Detect which cell encompasses the target text, then output its (x, y) center coordinate. 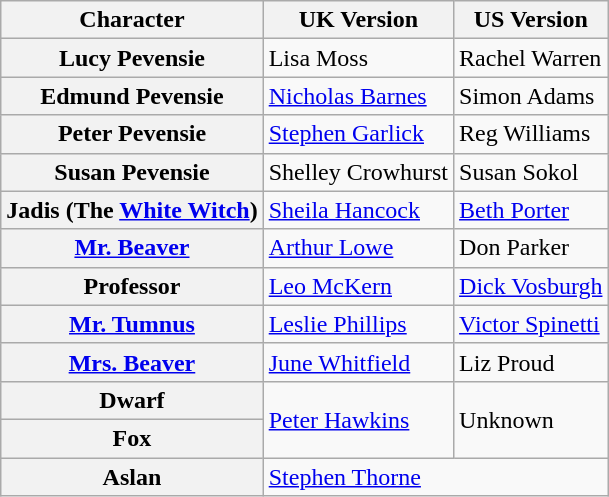
Simon Adams (531, 96)
Rachel Warren (531, 58)
Jadis (The White Witch) (132, 210)
Susan Sokol (531, 172)
Leo McKern (358, 286)
Peter Pevensie (132, 134)
Leslie Phillips (358, 324)
Professor (132, 286)
Aslan (132, 477)
Arthur Lowe (358, 248)
Reg Williams (531, 134)
Nicholas Barnes (358, 96)
Mr. Beaver (132, 248)
Dwarf (132, 400)
UK Version (358, 20)
US Version (531, 20)
Stephen Thorne (436, 477)
Unknown (531, 419)
Dick Vosburgh (531, 286)
Edmund Pevensie (132, 96)
Susan Pevensie (132, 172)
June Whitfield (358, 362)
Mrs. Beaver (132, 362)
Don Parker (531, 248)
Stephen Garlick (358, 134)
Mr. Tumnus (132, 324)
Beth Porter (531, 210)
Liz Proud (531, 362)
Lisa Moss (358, 58)
Victor Spinetti (531, 324)
Sheila Hancock (358, 210)
Shelley Crowhurst (358, 172)
Lucy Pevensie (132, 58)
Character (132, 20)
Peter Hawkins (358, 419)
Fox (132, 438)
